Extract the [x, y] coordinate from the center of the cell holding the provided text.  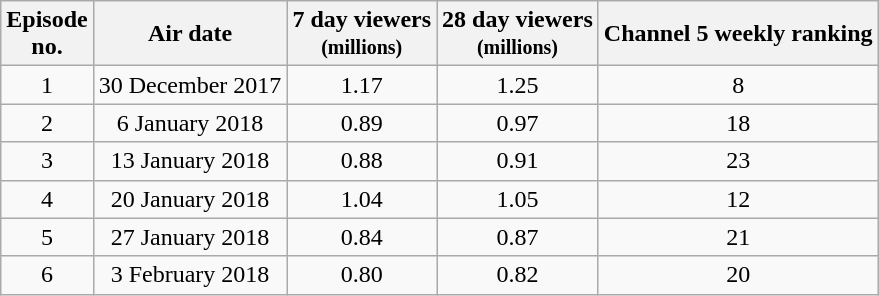
0.91 [518, 161]
0.82 [518, 275]
0.84 [362, 237]
30 December 2017 [190, 85]
13 January 2018 [190, 161]
5 [47, 237]
Air date [190, 34]
6 January 2018 [190, 123]
3 [47, 161]
27 January 2018 [190, 237]
1.25 [518, 85]
4 [47, 199]
0.80 [362, 275]
1.05 [518, 199]
0.87 [518, 237]
6 [47, 275]
7 day viewers(millions) [362, 34]
8 [738, 85]
Channel 5 weekly ranking [738, 34]
2 [47, 123]
Episodeno. [47, 34]
0.89 [362, 123]
1 [47, 85]
1.04 [362, 199]
0.97 [518, 123]
0.88 [362, 161]
28 day viewers(millions) [518, 34]
3 February 2018 [190, 275]
18 [738, 123]
23 [738, 161]
12 [738, 199]
21 [738, 237]
20 January 2018 [190, 199]
20 [738, 275]
1.17 [362, 85]
